Search for the cell housing the specified text and yield its [X, Y] center coordinate. 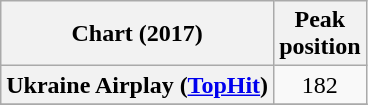
182 [320, 85]
Peakposition [320, 34]
Ukraine Airplay (TopHit) [138, 85]
Chart (2017) [138, 34]
